For the text-containing cell, return its midpoint in [x, y] coordinate format. 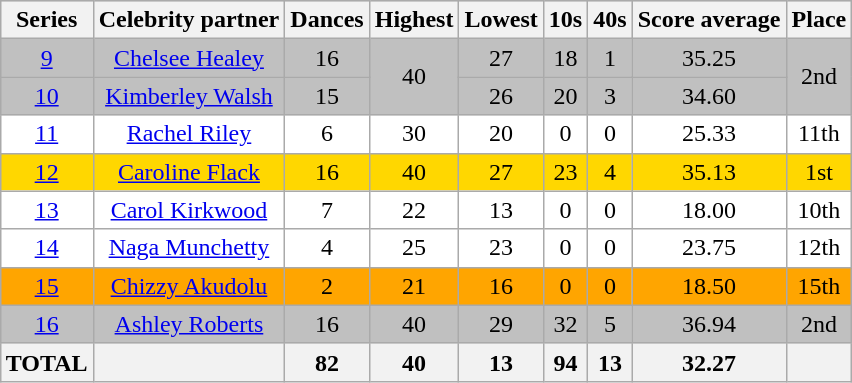
Series [46, 20]
94 [565, 362]
3 [610, 96]
22 [414, 210]
Highest [414, 20]
11 [46, 134]
40s [610, 20]
32.27 [709, 362]
Place [819, 20]
25.33 [709, 134]
Kimberley Walsh [189, 96]
TOTAL [46, 362]
14 [46, 248]
Naga Munchetty [189, 248]
30 [414, 134]
36.94 [709, 324]
11th [819, 134]
10 [46, 96]
26 [501, 96]
82 [327, 362]
Score average [709, 20]
Ashley Roberts [189, 324]
18.50 [709, 286]
12th [819, 248]
5 [610, 324]
1 [610, 58]
Rachel Riley [189, 134]
Dances [327, 20]
Lowest [501, 20]
34.60 [709, 96]
Chizzy Akudolu [189, 286]
18.00 [709, 210]
21 [414, 286]
18 [565, 58]
10th [819, 210]
10s [565, 20]
Carol Kirkwood [189, 210]
Celebrity partner [189, 20]
15th [819, 286]
32 [565, 324]
35.25 [709, 58]
7 [327, 210]
23.75 [709, 248]
6 [327, 134]
Caroline Flack [189, 172]
9 [46, 58]
35.13 [709, 172]
2 [327, 286]
29 [501, 324]
25 [414, 248]
1st [819, 172]
12 [46, 172]
Chelsee Healey [189, 58]
